Locate the cell with the specified text and output its [X, Y] center coordinate. 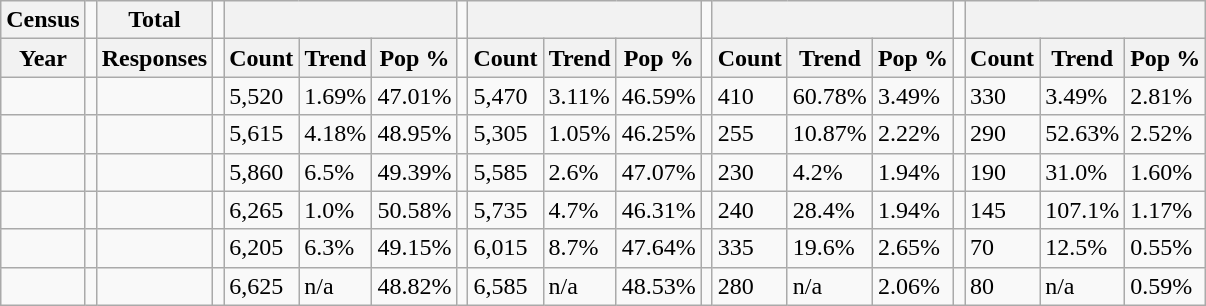
47.64% [658, 248]
31.0% [1082, 172]
5,860 [262, 172]
4.7% [580, 210]
6,265 [262, 210]
230 [750, 172]
48.95% [414, 134]
60.78% [830, 96]
28.4% [830, 210]
19.6% [830, 248]
4.2% [830, 172]
335 [750, 248]
Responses [154, 58]
46.31% [658, 210]
48.82% [414, 286]
50.58% [414, 210]
6.5% [336, 172]
6,625 [262, 286]
1.69% [336, 96]
145 [1002, 210]
6,205 [262, 248]
46.25% [658, 134]
5,615 [262, 134]
5,735 [506, 210]
48.53% [658, 286]
240 [750, 210]
2.65% [912, 248]
1.17% [1166, 210]
10.87% [830, 134]
70 [1002, 248]
49.39% [414, 172]
255 [750, 134]
5,470 [506, 96]
107.1% [1082, 210]
0.55% [1166, 248]
4.18% [336, 134]
2.22% [912, 134]
2.6% [580, 172]
47.01% [414, 96]
2.52% [1166, 134]
Total [154, 20]
1.05% [580, 134]
2.81% [1166, 96]
280 [750, 286]
2.06% [912, 286]
6.3% [336, 248]
46.59% [658, 96]
330 [1002, 96]
1.60% [1166, 172]
49.15% [414, 248]
12.5% [1082, 248]
5,520 [262, 96]
8.7% [580, 248]
6,015 [506, 248]
0.59% [1166, 286]
6,585 [506, 286]
80 [1002, 286]
47.07% [658, 172]
5,585 [506, 172]
1.0% [336, 210]
5,305 [506, 134]
190 [1002, 172]
Census [43, 20]
290 [1002, 134]
410 [750, 96]
52.63% [1082, 134]
3.11% [580, 96]
Year [43, 58]
